Locate the cell with the specified text and output its (x, y) center coordinate. 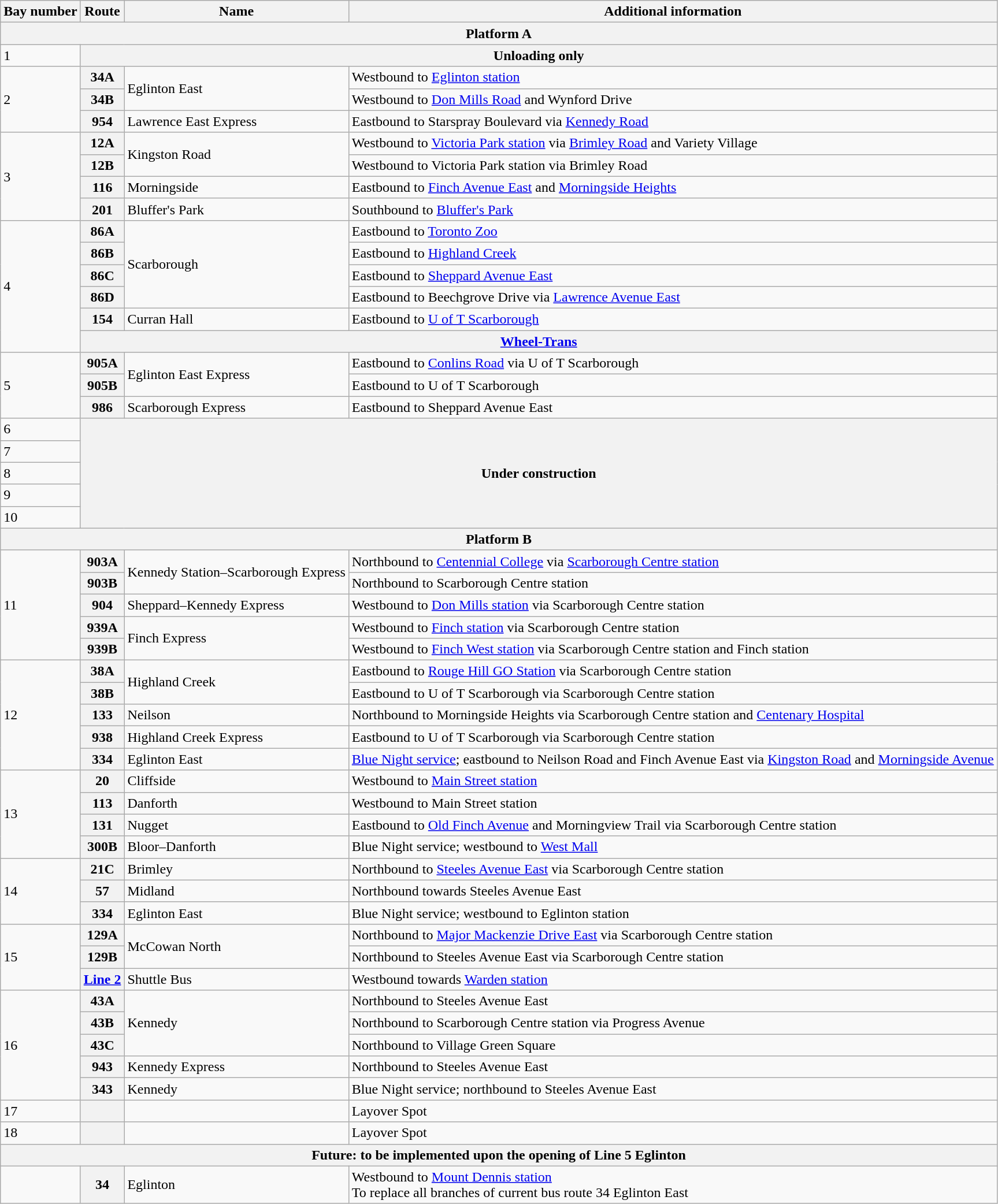
Westbound to Victoria Park station via Brimley Road (673, 165)
Finch Express (236, 638)
Westbound to Don Mills Road and Wynford Drive (673, 99)
Blue Night service; northbound to Steeles Avenue East (673, 1089)
Westbound towards Warden station (673, 979)
38A (102, 671)
Eglinton East Express (236, 374)
904 (102, 605)
Northbound towards Steeles Avenue East (673, 891)
Neilson (236, 715)
18 (40, 1133)
905A (102, 363)
34B (102, 99)
Westbound to Finch West station via Scarborough Centre station and Finch station (673, 649)
Kennedy Station–Scarborough Express (236, 572)
15 (40, 957)
939B (102, 649)
1 (40, 55)
3 (40, 176)
Platform A (499, 34)
8 (40, 473)
16 (40, 1045)
43C (102, 1045)
Northbound to Village Green Square (673, 1045)
43A (102, 1001)
Southbound to Bluffer's Park (673, 209)
Bluffer's Park (236, 209)
14 (40, 891)
129A (102, 935)
McCowan North (236, 946)
Westbound to Victoria Park station via Brimley Road and Variety Village (673, 143)
86B (102, 253)
Eastbound to Rouge Hill GO Station via Scarborough Centre station (673, 671)
Eglinton (236, 1184)
10 (40, 517)
Sheppard–Kennedy Express (236, 605)
6 (40, 429)
12B (102, 165)
343 (102, 1089)
57 (102, 891)
13 (40, 814)
938 (102, 737)
Additional information (673, 12)
903A (102, 561)
Curran Hall (236, 319)
Westbound to Mount Dennis stationTo replace all branches of current bus route 34 Eglinton East (673, 1184)
12A (102, 143)
4 (40, 286)
Unloading only (539, 55)
Westbound to Finch station via Scarborough Centre station (673, 627)
Highland Creek (236, 682)
Platform B (499, 539)
Bloor–Danforth (236, 847)
86C (102, 276)
Midland (236, 891)
Scarborough Express (236, 407)
Eastbound to Highland Creek (673, 253)
Shuttle Bus (236, 979)
Northbound to Scarborough Centre station via Progress Avenue (673, 1023)
Eastbound to Finch Avenue East and Morningside Heights (673, 187)
300B (102, 847)
201 (102, 209)
Bay number (40, 12)
903B (102, 583)
Danforth (236, 803)
Northbound to Morningside Heights via Scarborough Centre station and Centenary Hospital (673, 715)
Brimley (236, 869)
Future: to be implemented upon the opening of Line 5 Eglinton (499, 1155)
17 (40, 1111)
Blue Night service; westbound to Eglinton station (673, 913)
Highland Creek Express (236, 737)
939A (102, 627)
Lawrence East Express (236, 121)
7 (40, 451)
Morningside (236, 187)
943 (102, 1067)
12 (40, 715)
Name (236, 12)
129B (102, 957)
Cliffside (236, 781)
954 (102, 121)
Eastbound to Old Finch Avenue and Morningview Trail via Scarborough Centre station (673, 825)
154 (102, 319)
11 (40, 605)
131 (102, 825)
Northbound to Major Mackenzie Drive East via Scarborough Centre station (673, 935)
Eastbound to Starspray Boulevard via Kennedy Road (673, 121)
Westbound to Eglinton station (673, 77)
20 (102, 781)
Kingston Road (236, 154)
Route (102, 12)
34 (102, 1184)
133 (102, 715)
Blue Night service; eastbound to Neilson Road and Finch Avenue East via Kingston Road and Morningside Avenue (673, 759)
86D (102, 298)
986 (102, 407)
Eastbound to Toronto Zoo (673, 231)
Northbound to Centennial College via Scarborough Centre station (673, 561)
905B (102, 385)
21C (102, 869)
Under construction (539, 473)
113 (102, 803)
Blue Night service; westbound to West Mall (673, 847)
2 (40, 99)
116 (102, 187)
Wheel-Trans (539, 341)
Line 2 (102, 979)
5 (40, 385)
Scarborough (236, 264)
86A (102, 231)
Kennedy Express (236, 1067)
Nugget (236, 825)
38B (102, 693)
Eastbound to Conlins Road via U of T Scarborough (673, 363)
Eastbound to Beechgrove Drive via Lawrence Avenue East (673, 298)
43B (102, 1023)
Westbound to Don Mills station via Scarborough Centre station (673, 605)
34A (102, 77)
Northbound to Scarborough Centre station (673, 583)
9 (40, 495)
